Provide the [X, Y] coordinate of the cell's center where the given text is located.  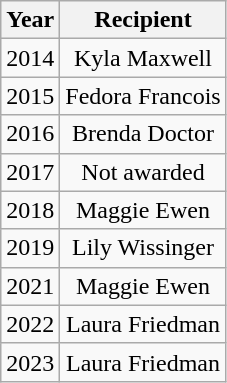
2021 [30, 286]
Fedora Francois [143, 96]
2022 [30, 324]
2014 [30, 58]
Not awarded [143, 172]
2018 [30, 210]
Lily Wissinger [143, 248]
2019 [30, 248]
2023 [30, 362]
Brenda Doctor [143, 134]
Kyla Maxwell [143, 58]
2017 [30, 172]
Year [30, 20]
2015 [30, 96]
Recipient [143, 20]
2016 [30, 134]
